Detect which cell encompasses the target text, then output its [X, Y] center coordinate. 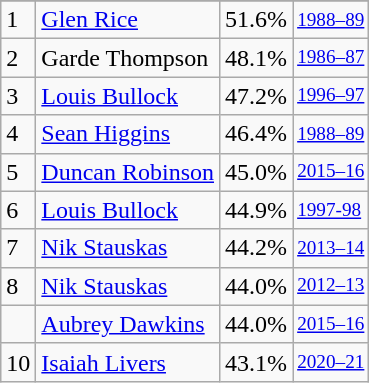
4 [18, 134]
1997-98 [331, 210]
46.4% [256, 134]
44.2% [256, 248]
3 [18, 96]
Glen Rice [128, 20]
2 [18, 58]
Garde Thompson [128, 58]
2012–13 [331, 286]
8 [18, 286]
51.6% [256, 20]
Sean Higgins [128, 134]
2013–14 [331, 248]
1996–97 [331, 96]
Duncan Robinson [128, 172]
6 [18, 210]
7 [18, 248]
45.0% [256, 172]
Aubrey Dawkins [128, 324]
47.2% [256, 96]
10 [18, 362]
44.9% [256, 210]
48.1% [256, 58]
1986–87 [331, 58]
5 [18, 172]
Isaiah Livers [128, 362]
43.1% [256, 362]
2020–21 [331, 362]
1 [18, 20]
